Output the (X, Y) coordinate of the center of the cell containing the given text.  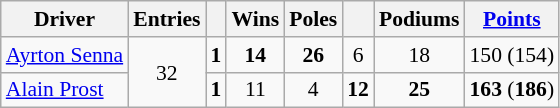
6 (358, 55)
18 (420, 55)
150 (154) (512, 55)
Poles (313, 19)
26 (313, 55)
Points (512, 19)
Ayrton Senna (64, 55)
Entries (166, 19)
Podiums (420, 19)
12 (358, 90)
32 (166, 72)
11 (255, 90)
25 (420, 90)
4 (313, 90)
163 (186) (512, 90)
14 (255, 55)
Wins (255, 19)
Alain Prost (64, 90)
Driver (64, 19)
